Provide the (x, y) coordinate of the cell's center where the given text is located.  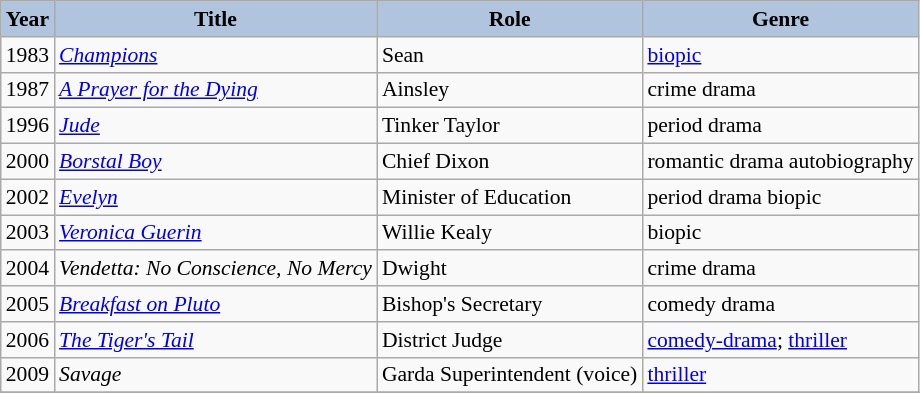
Year (28, 19)
Evelyn (216, 197)
period drama biopic (780, 197)
District Judge (510, 340)
1996 (28, 126)
Dwight (510, 269)
Tinker Taylor (510, 126)
comedy drama (780, 304)
Chief Dixon (510, 162)
A Prayer for the Dying (216, 90)
Bishop's Secretary (510, 304)
Jude (216, 126)
2009 (28, 375)
Breakfast on Pluto (216, 304)
The Tiger's Tail (216, 340)
Savage (216, 375)
Garda Superintendent (voice) (510, 375)
Minister of Education (510, 197)
romantic drama autobiography (780, 162)
2004 (28, 269)
2006 (28, 340)
thriller (780, 375)
Sean (510, 55)
2002 (28, 197)
Vendetta: No Conscience, No Mercy (216, 269)
Role (510, 19)
Borstal Boy (216, 162)
Genre (780, 19)
2003 (28, 233)
Willie Kealy (510, 233)
period drama (780, 126)
Champions (216, 55)
1983 (28, 55)
2005 (28, 304)
Veronica Guerin (216, 233)
Ainsley (510, 90)
Title (216, 19)
comedy-drama; thriller (780, 340)
1987 (28, 90)
2000 (28, 162)
